Provide the [X, Y] coordinate of the cell's center where the given text is located.  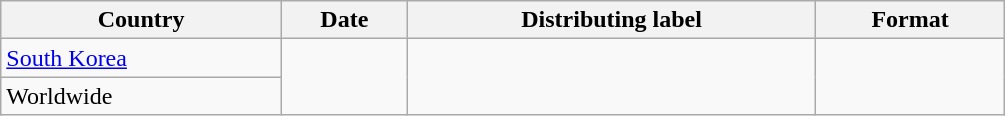
Format [910, 20]
Distributing label [612, 20]
South Korea [142, 58]
Worldwide [142, 96]
Date [344, 20]
Country [142, 20]
